Search for the cell housing the specified text and yield its [X, Y] center coordinate. 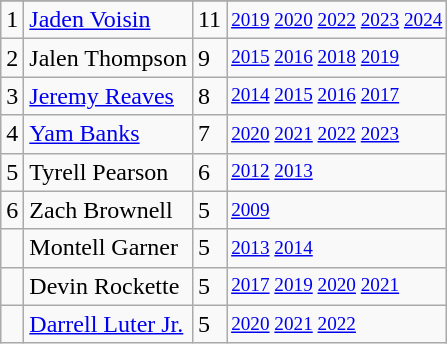
2020 2021 2022 [337, 324]
2014 2015 2016 2017 [337, 96]
3 [12, 96]
2015 2016 2018 2019 [337, 58]
Jaden Voisin [108, 20]
Darrell Luter Jr. [108, 324]
8 [209, 96]
Tyrell Pearson [108, 172]
2020 2021 2022 2023 [337, 134]
2019 2020 2022 2023 2024 [337, 20]
Yam Banks [108, 134]
11 [209, 20]
7 [209, 134]
Zach Brownell [108, 210]
1 [12, 20]
Montell Garner [108, 248]
Jeremy Reaves [108, 96]
4 [12, 134]
Jalen Thompson [108, 58]
2009 [337, 210]
2012 2013 [337, 172]
2013 2014 [337, 248]
Devin Rockette [108, 286]
2017 2019 2020 2021 [337, 286]
9 [209, 58]
2 [12, 58]
